Capture the cell that displays the provided text and extract its [X, Y] central coordinate. 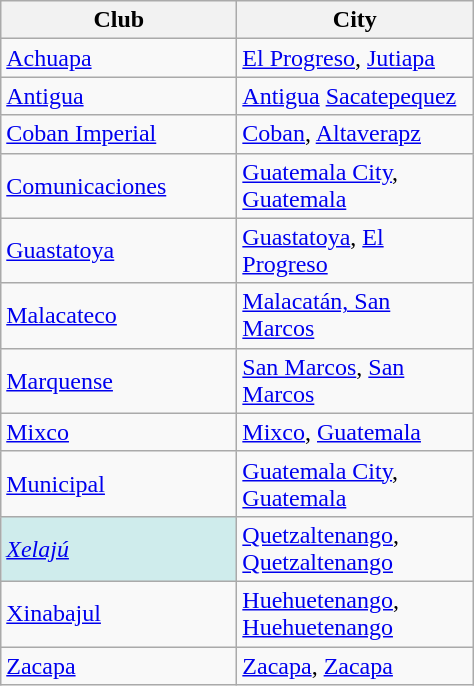
Guastatoya [119, 250]
Guastatoya, El Progreso [355, 250]
Zacapa, Zacapa [355, 665]
Xinabajul [119, 614]
San Marcos, San Marcos [355, 380]
Malacateco [119, 316]
City [355, 20]
Zacapa [119, 665]
Mixco [119, 432]
Mixco, Guatemala [355, 432]
Antigua Sacatepequez [355, 96]
Marquense [119, 380]
Coban, Altaverapz [355, 134]
Coban Imperial [119, 134]
Club [119, 20]
El Progreso, Jutiapa [355, 58]
Comunicaciones [119, 186]
Malacatán, San Marcos [355, 316]
Huehuetenango, Huehuetenango [355, 614]
Antigua [119, 96]
Municipal [119, 484]
Quetzaltenango, Quetzaltenango [355, 548]
Achuapa [119, 58]
Xelajú [119, 548]
